From the cell containing the given text, extract its center point as [X, Y] coordinate. 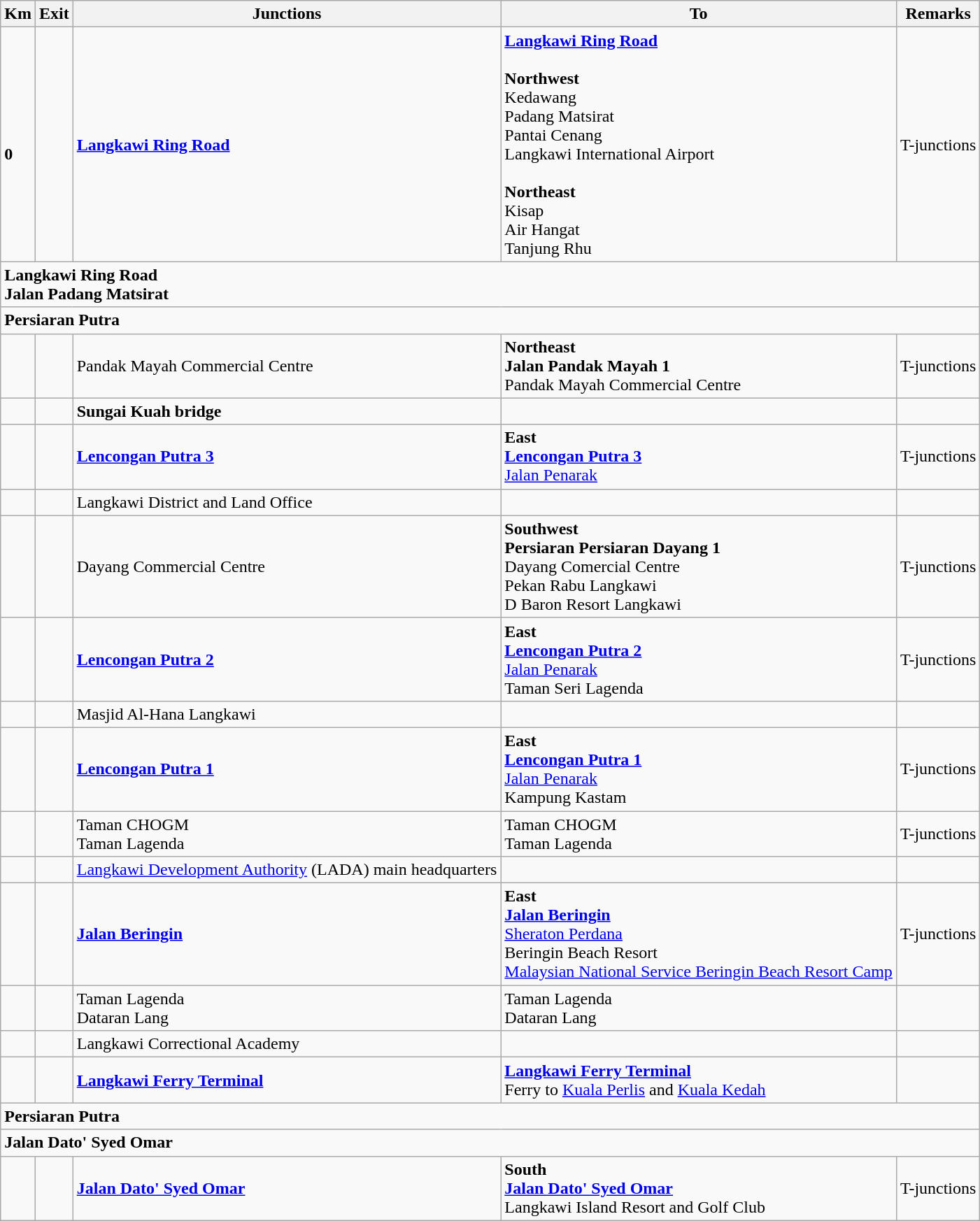
Masjid Al-Hana Langkawi [287, 714]
Langkawi District and Land Office [287, 502]
East Lencongan Putra 2 Jalan PenarakTaman Seri Lagenda [699, 659]
SouthwestPersiaran Persiaran Dayang 1Dayang Comercial CentrePekan Rabu LangkawiD Baron Resort Langkawi [699, 566]
To [699, 14]
Langkawi Ferry Terminal [287, 1080]
Sungai Kuah bridge [287, 411]
Langkawi Ring RoadJalan Padang Matsirat [490, 284]
Junctions [287, 14]
Dayang Commercial Centre [287, 566]
Langkawi Ring RoadNorthwest Kedawang Padang Matsirat Pantai Cenang Langkawi International Airport Northeast Kisap Air Hangat Tanjung Rhu [699, 144]
Pandak Mayah Commercial Centre [287, 366]
0 [18, 144]
Exit [54, 14]
Langkawi Correctional Academy [287, 1044]
Lencongan Putra 3 [287, 457]
East Lencongan Putra 3 Jalan Penarak [699, 457]
East Jalan BeringinSheraton PerdanaBeringin Beach ResortMalaysian National Service Beringin Beach Resort Camp [699, 934]
Jalan Beringin [287, 934]
South Jalan Dato' Syed OmarLangkawi Island Resort and Golf Club [699, 1188]
Langkawi Ferry Terminal Ferry to Kuala Perlis and Kuala Kedah [699, 1080]
Langkawi Ring Road [287, 144]
Remarks [938, 14]
Km [18, 14]
Langkawi Development Authority (LADA) main headquarters [287, 870]
Lencongan Putra 1 [287, 769]
Lencongan Putra 2 [287, 659]
East Lencongan Putra 1 Jalan PenarakKampung Kastam [699, 769]
NortheastJalan Pandak Mayah 1Pandak Mayah Commercial Centre [699, 366]
